Provide the [x, y] coordinate of the cell's center where the given text is located.  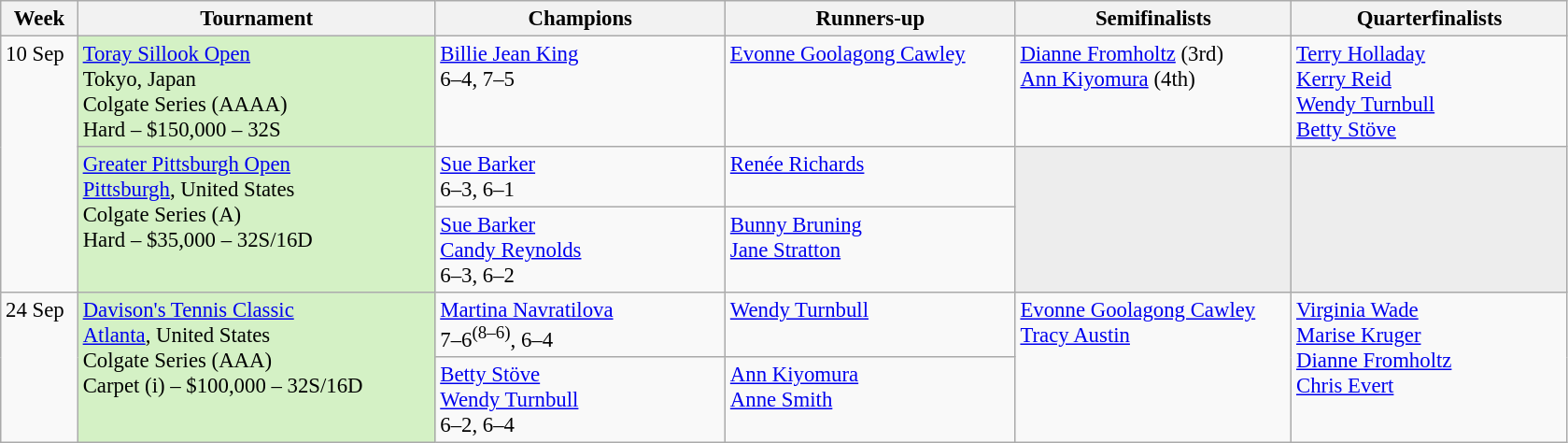
Sue Barker Candy Reynolds 6–3, 6–2 [581, 250]
Davison's Tennis Classic Atlanta, United StatesColgate Series (AAA)Carpet (i) – $100,000 – 32S/16D [256, 368]
Runners-up [870, 19]
Terry Holladay Kerry Reid Wendy Turnbull Betty Stöve [1430, 92]
24 Sep [39, 368]
Ann Kiyomura Anne Smith [870, 400]
Bunny Bruning Jane Stratton [870, 250]
Evonne Goolagong Cawley Tracy Austin [1153, 368]
Greater Pittsburgh Open Pittsburgh, United StatesColgate Series (A)Hard – $35,000 – 32S/16D [256, 220]
Virginia Wade Marise Kruger Dianne Fromholtz Chris Evert [1430, 368]
Renée Richards [870, 178]
Week [39, 19]
Champions [581, 19]
10 Sep [39, 164]
Betty Stöve Wendy Turnbull6–2, 6–4 [581, 400]
Billie Jean King6–4, 7–5 [581, 92]
Toray Sillook Open Tokyo, JapanColgate Series (AAAA)Hard – $150,000 – 32S [256, 92]
Dianne Fromholtz (3rd) Ann Kiyomura (4th) [1153, 92]
Martina Navratilova7–6(8–6), 6–4 [581, 325]
Semifinalists [1153, 19]
Wendy Turnbull [870, 325]
Sue Barker 6–3, 6–1 [581, 178]
Tournament [256, 19]
Evonne Goolagong Cawley [870, 92]
Quarterfinalists [1430, 19]
